Find where the given text appears and provide that cell's center as (x, y) coordinate. 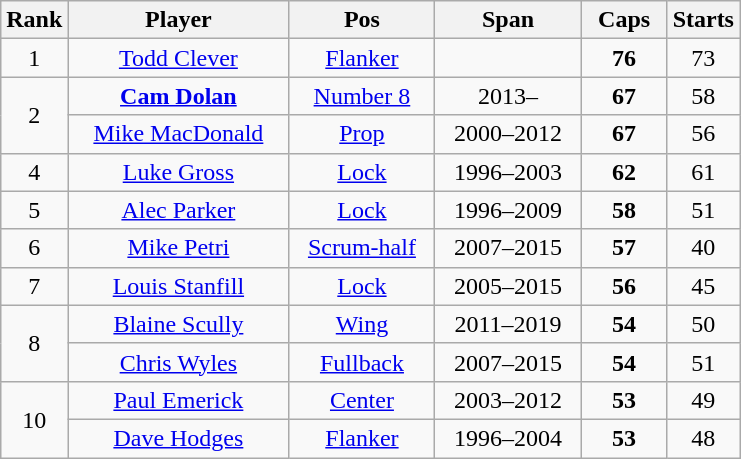
1 (34, 58)
61 (703, 172)
Center (362, 400)
8 (34, 343)
Blaine Scully (178, 324)
40 (703, 248)
4 (34, 172)
50 (703, 324)
Dave Hodges (178, 438)
2013– (508, 96)
Louis Stanfill (178, 286)
7 (34, 286)
Pos (362, 20)
76 (624, 58)
6 (34, 248)
Wing (362, 324)
62 (624, 172)
Prop (362, 134)
Rank (34, 20)
Caps (624, 20)
10 (34, 419)
Player (178, 20)
Fullback (362, 362)
Alec Parker (178, 210)
Starts (703, 20)
1996–2009 (508, 210)
45 (703, 286)
5 (34, 210)
1996–2003 (508, 172)
Mike Petri (178, 248)
48 (703, 438)
Span (508, 20)
2 (34, 115)
1996–2004 (508, 438)
Paul Emerick (178, 400)
Scrum-half (362, 248)
2005–2015 (508, 286)
49 (703, 400)
2003–2012 (508, 400)
Chris Wyles (178, 362)
Cam Dolan (178, 96)
2000–2012 (508, 134)
Todd Clever (178, 58)
2011–2019 (508, 324)
57 (624, 248)
Mike MacDonald (178, 134)
Number 8 (362, 96)
Luke Gross (178, 172)
73 (703, 58)
